Identify which cell holds the provided text, then report its [x, y] central coordinate. 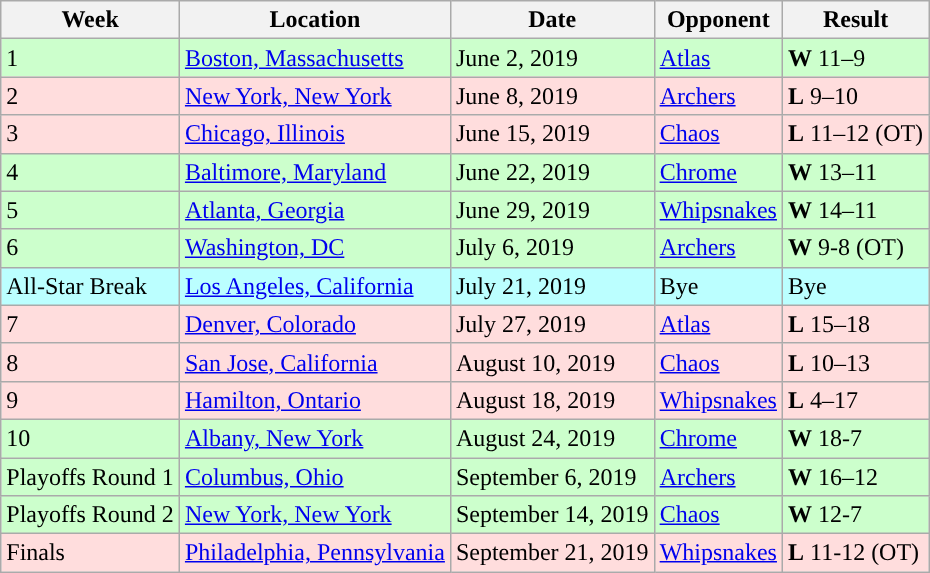
June 29, 2019 [552, 210]
7 [90, 324]
10 [90, 438]
4 [90, 172]
June 2, 2019 [552, 58]
July 27, 2019 [552, 324]
September 14, 2019 [552, 515]
Chicago, Illinois [314, 134]
Finals [90, 553]
L 11-12 (OT) [855, 553]
July 6, 2019 [552, 248]
June 15, 2019 [552, 134]
Albany, New York [314, 438]
August 10, 2019 [552, 362]
August 18, 2019 [552, 400]
L 4–17 [855, 400]
L 15–18 [855, 324]
5 [90, 210]
8 [90, 362]
Washington, DC [314, 248]
Result [855, 20]
W 11–9 [855, 58]
Los Angeles, California [314, 286]
W 13–11 [855, 172]
6 [90, 248]
August 24, 2019 [552, 438]
L 9–10 [855, 96]
July 21, 2019 [552, 286]
L 10–13 [855, 362]
Philadelphia, Pennsylvania [314, 553]
Location [314, 20]
Atlanta, Georgia [314, 210]
3 [90, 134]
June 22, 2019 [552, 172]
2 [90, 96]
Playoffs Round 2 [90, 515]
Columbus, Ohio [314, 477]
Week [90, 20]
Date [552, 20]
Boston, Massachusetts [314, 58]
W 18-7 [855, 438]
1 [90, 58]
L 11–12 (OT) [855, 134]
All-Star Break [90, 286]
Baltimore, Maryland [314, 172]
Playoffs Round 1 [90, 477]
September 6, 2019 [552, 477]
Hamilton, Ontario [314, 400]
September 21, 2019 [552, 553]
Opponent [718, 20]
San Jose, California [314, 362]
9 [90, 400]
W 14–11 [855, 210]
W 12-7 [855, 515]
W 16–12 [855, 477]
W 9-8 (OT) [855, 248]
June 8, 2019 [552, 96]
Denver, Colorado [314, 324]
